Capture the cell that displays the provided text and extract its [X, Y] central coordinate. 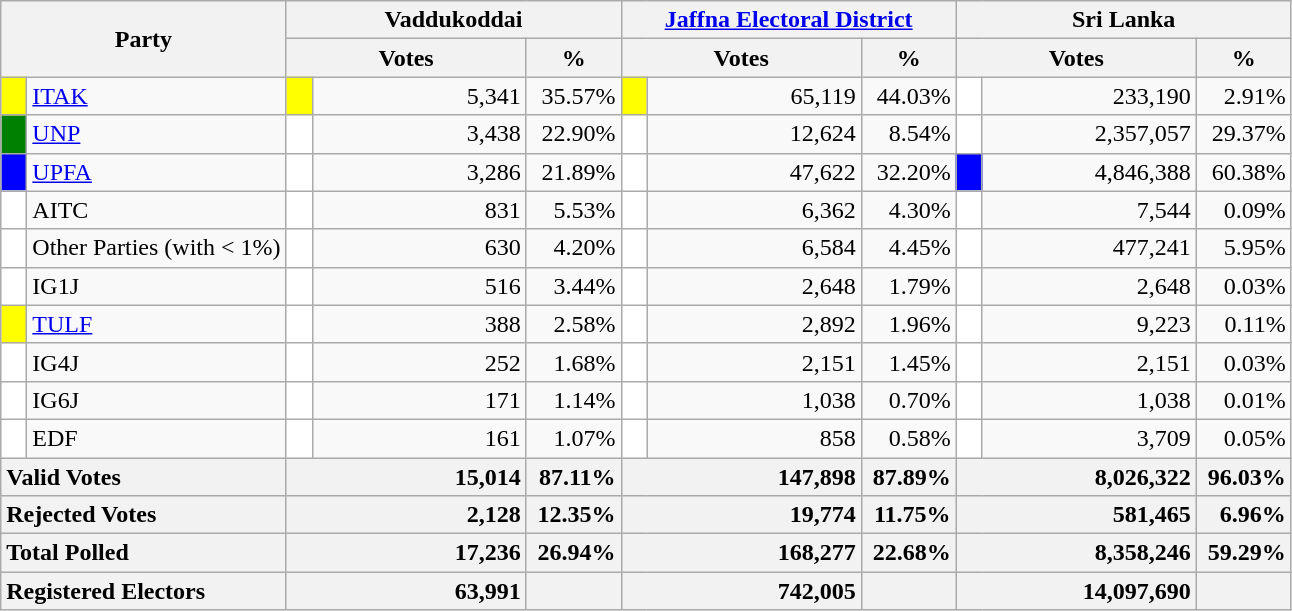
Jaffna Electoral District [788, 20]
UPFA [156, 172]
5,341 [419, 96]
477,241 [1089, 248]
Total Polled [144, 553]
7,544 [1089, 210]
12.35% [574, 515]
Valid Votes [144, 477]
630 [419, 248]
Rejected Votes [144, 515]
6,362 [754, 210]
8.54% [908, 134]
2,128 [406, 515]
147,898 [741, 477]
19,774 [741, 515]
4.30% [908, 210]
0.70% [908, 400]
168,277 [741, 553]
1.45% [908, 362]
Other Parties (with < 1%) [156, 248]
96.03% [1244, 477]
26.94% [574, 553]
IG6J [156, 400]
0.05% [1244, 438]
0.09% [1244, 210]
3.44% [574, 286]
59.29% [1244, 553]
0.01% [1244, 400]
60.38% [1244, 172]
Party [144, 39]
65,119 [754, 96]
EDF [156, 438]
6.96% [1244, 515]
388 [419, 324]
858 [754, 438]
6,584 [754, 248]
2,357,057 [1089, 134]
3,709 [1089, 438]
4,846,388 [1089, 172]
9,223 [1089, 324]
1.07% [574, 438]
22.90% [574, 134]
161 [419, 438]
171 [419, 400]
Sri Lanka [1124, 20]
5.95% [1244, 248]
15,014 [406, 477]
UNP [156, 134]
8,358,246 [1076, 553]
0.58% [908, 438]
5.53% [574, 210]
233,190 [1089, 96]
2.58% [574, 324]
1.68% [574, 362]
87.89% [908, 477]
44.03% [908, 96]
2,892 [754, 324]
29.37% [1244, 134]
581,465 [1076, 515]
14,097,690 [1076, 591]
0.11% [1244, 324]
3,286 [419, 172]
IG4J [156, 362]
1.14% [574, 400]
516 [419, 286]
22.68% [908, 553]
11.75% [908, 515]
12,624 [754, 134]
Vaddukoddai [454, 20]
17,236 [406, 553]
1.96% [908, 324]
4.45% [908, 248]
742,005 [741, 591]
4.20% [574, 248]
35.57% [574, 96]
AITC [156, 210]
252 [419, 362]
32.20% [908, 172]
87.11% [574, 477]
1.79% [908, 286]
63,991 [406, 591]
Registered Electors [144, 591]
831 [419, 210]
TULF [156, 324]
IG1J [156, 286]
21.89% [574, 172]
8,026,322 [1076, 477]
ITAK [156, 96]
2.91% [1244, 96]
3,438 [419, 134]
47,622 [754, 172]
